Return (x, y) of the center of cell containing provided text 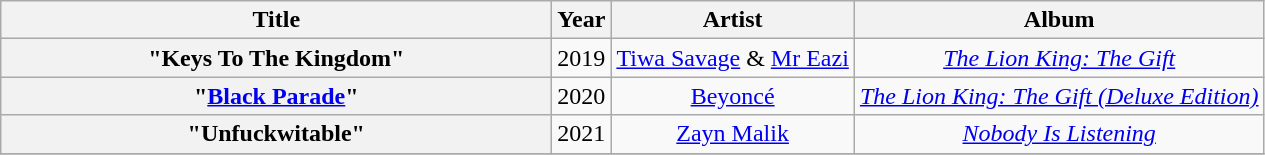
"Unfuckwitable" (276, 134)
Year (582, 20)
"Black Parade" (276, 96)
2021 (582, 134)
Zayn Malik (732, 134)
Tiwa Savage & Mr Eazi (732, 58)
Album (1059, 20)
The Lion King: The Gift (1059, 58)
Artist (732, 20)
Title (276, 20)
"Keys To The Kingdom" (276, 58)
Beyoncé (732, 96)
2019 (582, 58)
2020 (582, 96)
Nobody Is Listening (1059, 134)
The Lion King: The Gift (Deluxe Edition) (1059, 96)
